From the cell containing the given text, extract its center point as (X, Y) coordinate. 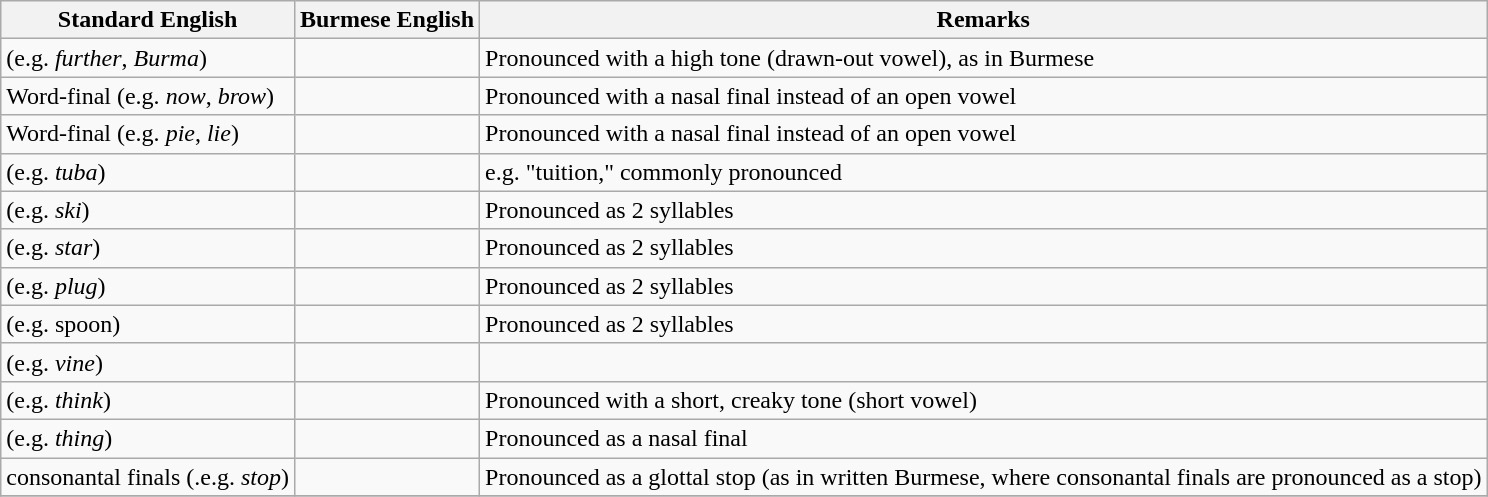
(e.g. spoon) (148, 324)
(e.g. tuba) (148, 172)
Remarks (984, 20)
Pronounced with a short, creaky tone (short vowel) (984, 400)
Standard English (148, 20)
(e.g. vine) (148, 362)
e.g. "tuition," commonly pronounced (984, 172)
Word-final (e.g. pie, lie) (148, 134)
Word-final (e.g. now, brow) (148, 96)
consonantal finals (.e.g. stop) (148, 477)
Pronounced as a nasal final (984, 438)
Pronounced with a high tone (drawn-out vowel), as in Burmese (984, 58)
(e.g. further, Burma) (148, 58)
(e.g. plug) (148, 286)
Pronounced as a glottal stop (as in written Burmese, where consonantal finals are pronounced as a stop) (984, 477)
(e.g. star) (148, 248)
(e.g. ski) (148, 210)
Burmese English (386, 20)
(e.g. thing) (148, 438)
(e.g. think) (148, 400)
